From the cell containing the given text, extract its center point as (X, Y) coordinate. 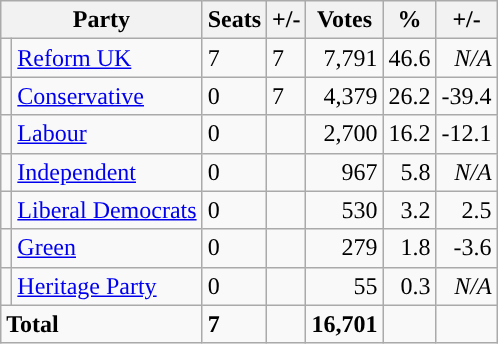
46.6 (410, 58)
Independent (107, 172)
-12.1 (466, 134)
3.2 (410, 210)
2.5 (466, 210)
4,379 (344, 96)
279 (344, 248)
Total (102, 324)
Party (102, 20)
% (410, 20)
-39.4 (466, 96)
16.2 (410, 134)
Labour (107, 134)
55 (344, 286)
Green (107, 248)
Conservative (107, 96)
16,701 (344, 324)
Votes (344, 20)
Seats (234, 20)
967 (344, 172)
Heritage Party (107, 286)
-3.6 (466, 248)
530 (344, 210)
Liberal Democrats (107, 210)
5.8 (410, 172)
Reform UK (107, 58)
26.2 (410, 96)
2,700 (344, 134)
1.8 (410, 248)
7,791 (344, 58)
0.3 (410, 286)
